Locate the cell with the specified text and output its (x, y) center coordinate. 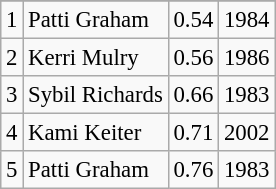
2 (12, 58)
0.54 (193, 20)
0.66 (193, 95)
1 (12, 20)
Kerri Mulry (96, 58)
1986 (247, 58)
0.71 (193, 133)
4 (12, 133)
1984 (247, 20)
5 (12, 170)
3 (12, 95)
Kami Keiter (96, 133)
Sybil Richards (96, 95)
2002 (247, 133)
0.56 (193, 58)
0.76 (193, 170)
